Provide the (x, y) coordinate of the cell's center where the given text is located.  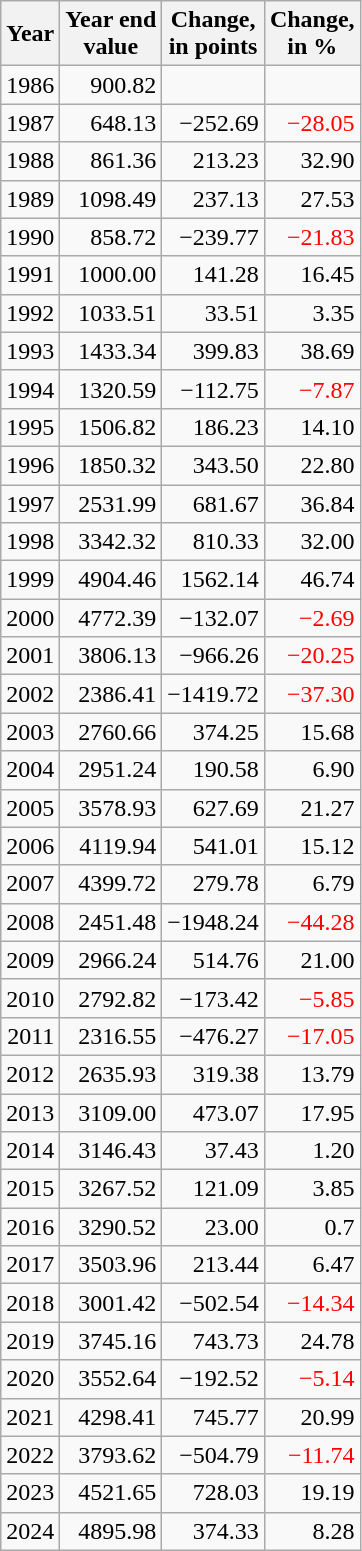
−173.42 (214, 998)
121.09 (214, 1189)
38.69 (312, 351)
279.78 (214, 884)
2009 (30, 960)
190.58 (214, 770)
2011 (30, 1036)
−5.14 (312, 1379)
2012 (30, 1074)
−21.83 (312, 237)
743.73 (214, 1341)
Year (30, 34)
15.68 (312, 732)
−11.74 (312, 1455)
2007 (30, 884)
21.00 (312, 960)
1986 (30, 85)
14.10 (312, 427)
−476.27 (214, 1036)
3290.52 (111, 1227)
374.33 (214, 1531)
2023 (30, 1493)
4298.41 (111, 1417)
46.74 (312, 580)
3109.00 (111, 1113)
37.43 (214, 1151)
541.01 (214, 846)
−112.75 (214, 389)
1991 (30, 275)
32.00 (312, 542)
858.72 (111, 237)
3552.64 (111, 1379)
6.79 (312, 884)
3578.93 (111, 808)
3806.13 (111, 656)
17.95 (312, 1113)
Year endvalue (111, 34)
−14.34 (312, 1303)
−1419.72 (214, 694)
−17.05 (312, 1036)
13.79 (312, 1074)
2018 (30, 1303)
186.23 (214, 427)
2004 (30, 770)
2022 (30, 1455)
514.76 (214, 960)
2014 (30, 1151)
2024 (30, 1531)
−1948.24 (214, 922)
1993 (30, 351)
343.50 (214, 465)
1995 (30, 427)
6.90 (312, 770)
2000 (30, 618)
8.28 (312, 1531)
16.45 (312, 275)
627.69 (214, 808)
1433.34 (111, 351)
33.51 (214, 313)
213.44 (214, 1265)
399.83 (214, 351)
3001.42 (111, 1303)
19.19 (312, 1493)
22.80 (312, 465)
2019 (30, 1341)
Change,in % (312, 34)
2531.99 (111, 503)
Change,in points (214, 34)
4521.65 (111, 1493)
648.13 (111, 123)
23.00 (214, 1227)
−5.85 (312, 998)
2015 (30, 1189)
1999 (30, 580)
3146.43 (111, 1151)
1033.51 (111, 313)
2017 (30, 1265)
3342.32 (111, 542)
−7.87 (312, 389)
681.67 (214, 503)
1996 (30, 465)
0.7 (312, 1227)
1850.32 (111, 465)
15.12 (312, 846)
3267.52 (111, 1189)
237.13 (214, 199)
1098.49 (111, 199)
728.03 (214, 1493)
2966.24 (111, 960)
−192.52 (214, 1379)
473.07 (214, 1113)
−132.07 (214, 618)
−239.77 (214, 237)
24.78 (312, 1341)
1994 (30, 389)
2451.48 (111, 922)
2760.66 (111, 732)
2001 (30, 656)
2003 (30, 732)
745.77 (214, 1417)
213.23 (214, 161)
−252.69 (214, 123)
3793.62 (111, 1455)
1998 (30, 542)
−28.05 (312, 123)
−2.69 (312, 618)
2006 (30, 846)
810.33 (214, 542)
−20.25 (312, 656)
−37.30 (312, 694)
2013 (30, 1113)
3.35 (312, 313)
27.53 (312, 199)
2008 (30, 922)
374.25 (214, 732)
1562.14 (214, 580)
2020 (30, 1379)
2316.55 (111, 1036)
1987 (30, 123)
900.82 (111, 85)
4399.72 (111, 884)
1000.00 (111, 275)
2951.24 (111, 770)
−966.26 (214, 656)
3503.96 (111, 1265)
36.84 (312, 503)
1990 (30, 237)
1320.59 (111, 389)
3745.16 (111, 1341)
861.36 (111, 161)
1.20 (312, 1151)
1989 (30, 199)
−502.54 (214, 1303)
2002 (30, 694)
2021 (30, 1417)
1506.82 (111, 427)
2792.82 (111, 998)
1997 (30, 503)
3.85 (312, 1189)
20.99 (312, 1417)
1992 (30, 313)
−44.28 (312, 922)
21.27 (312, 808)
2386.41 (111, 694)
2005 (30, 808)
4895.98 (111, 1531)
319.38 (214, 1074)
6.47 (312, 1265)
1988 (30, 161)
2635.93 (111, 1074)
4904.46 (111, 580)
2010 (30, 998)
141.28 (214, 275)
4119.94 (111, 846)
32.90 (312, 161)
−504.79 (214, 1455)
2016 (30, 1227)
4772.39 (111, 618)
